Determine the [X, Y] coordinate at the center of the cell enclosing the given text.  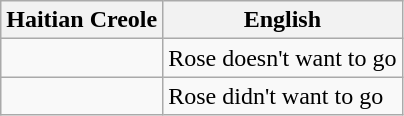
Haitian Creole [82, 20]
Rose doesn't want to go [282, 58]
Rose didn't want to go [282, 96]
English [282, 20]
